Output the (X, Y) coordinate of the center of the cell containing the given text.  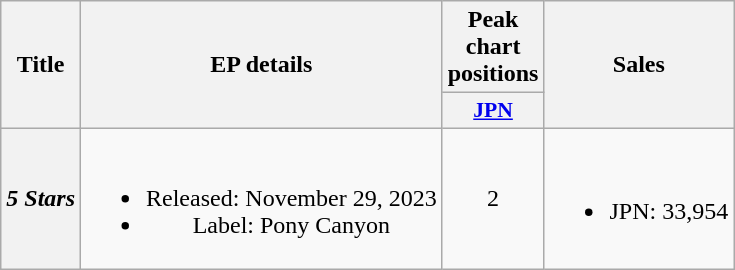
Peak chart positions (493, 47)
Sales (639, 65)
5 Stars (41, 198)
JPN (493, 111)
EP details (262, 65)
2 (493, 198)
Released: November 29, 2023Label: Pony Canyon (262, 198)
JPN: 33,954 (639, 198)
Title (41, 65)
